Search for the cell housing the specified text and yield its (x, y) center coordinate. 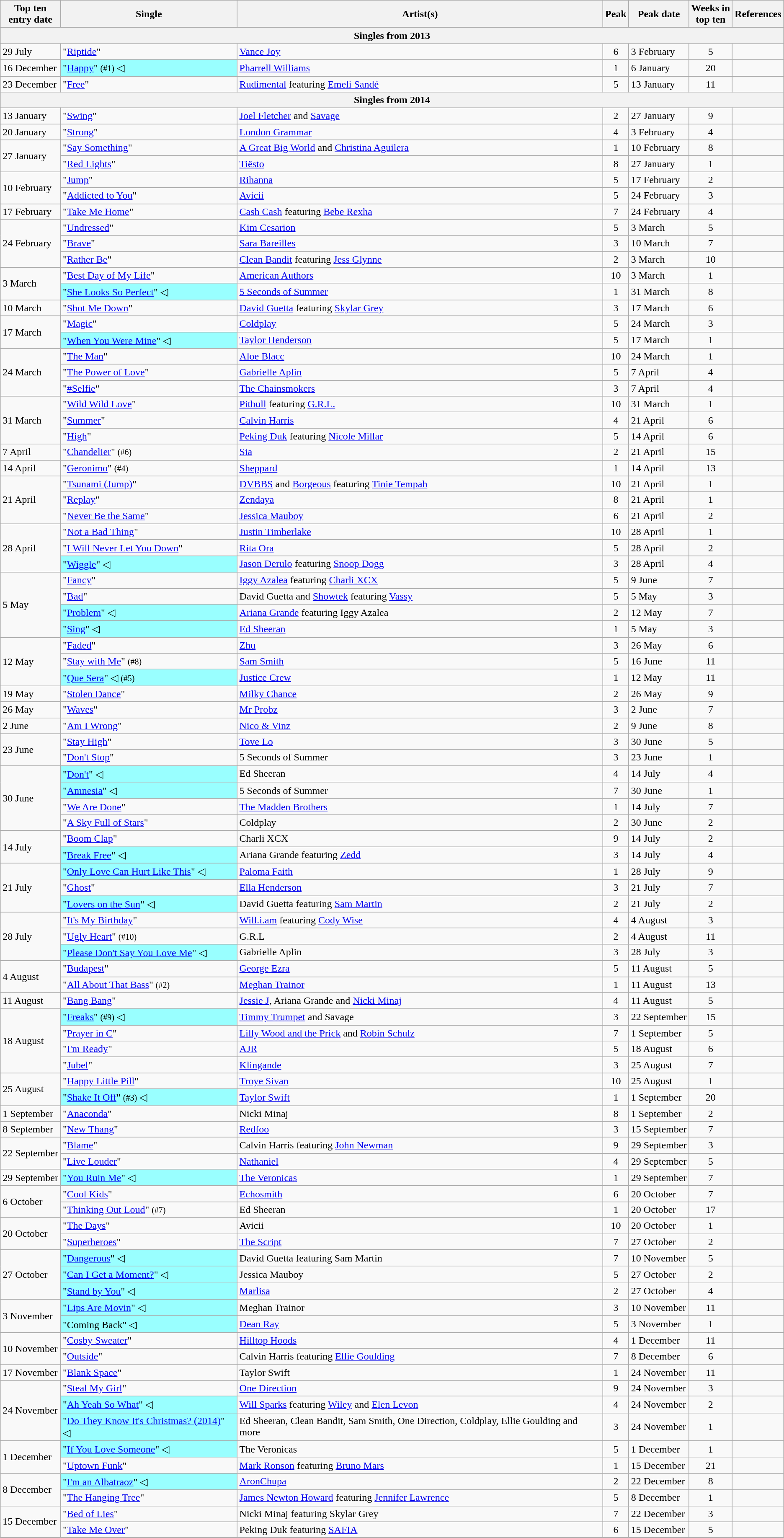
Sara Bareilles (420, 243)
"Free" (149, 84)
"Best Day of My Life" (149, 275)
"Tsunami (Jump)" (149, 484)
Iggy Azalea featuring Charli XCX (420, 580)
"A Sky Full of Stars" (149, 822)
17 (711, 1210)
Nicki Minaj featuring Skylar Grey (420, 1514)
Dean Ray (420, 1324)
"Shot Me Down" (149, 308)
"It's My Birthday" (149, 920)
"Bang Bang" (149, 1000)
"I'm an Albatraoz" ◁ (149, 1481)
"Stand by You" ◁ (149, 1291)
Timmy Trumpet and Savage (420, 1017)
"Chandelier" (#6) (149, 452)
"Ghost" (149, 888)
Kim Cesarion (420, 227)
"Bed of Lies" (149, 1514)
"Addicted to You" (149, 196)
Sam Smith (420, 661)
"Jubel" (149, 1065)
Jessie J, Ariana Grande and Nicki Minaj (420, 1000)
The Chainsmokers (420, 388)
Will.i.am featuring Cody Wise (420, 920)
"Do They Know It's Christmas? (2014)" ◁ (149, 1427)
Jason Derulo featuring Snoop Dogg (420, 564)
"Superheroes" (149, 1241)
Redfoo (420, 1130)
Peking Duk featuring SAFIA (420, 1530)
"Can I Get a Moment?" ◁ (149, 1274)
19 May (31, 694)
"Undressed" (149, 227)
Ariana Grande featuring Iggy Azalea (420, 613)
Justin Timberlake (420, 532)
Taylor Henderson (420, 340)
Mr Probz (420, 710)
"Stolen Dance" (149, 694)
"Am I Wrong" (149, 726)
"Fancy" (149, 580)
"I'm Ready" (149, 1049)
London Grammar (420, 132)
A Great Big World and Christina Aguilera (420, 148)
"Ah Yeah So What" ◁ (149, 1405)
Joel Fletcher and Savage (420, 116)
"All About That Bass" (#2) (149, 985)
6 January (659, 68)
DVBBS and Borgeous featuring Tinie Tempah (420, 484)
"Don't Stop" (149, 757)
Klingande (420, 1065)
Will Sparks featuring Wiley and Elen Levon (420, 1405)
"Please Don't Say You Love Me" ◁ (149, 952)
"Amnesia" ◁ (149, 791)
"Problem" ◁ (149, 613)
Calvin Harris (420, 420)
"Break Free" ◁ (149, 855)
Zhu (420, 645)
"Lips Are Movin" ◁ (149, 1308)
15 September (659, 1130)
Rita Ora (420, 548)
Vance Joy (420, 52)
Hilltop Hoods (420, 1340)
Singles from 2013 (392, 36)
George Ezra (420, 969)
"Wild Wild Love" (149, 404)
"Thinking Out Loud" (#7) (149, 1210)
16 December (31, 68)
"Que Sera" ◁ (#5) (149, 677)
Ed Sheeran, Clean Bandit, Sam Smith, One Direction, Coldplay, Ellie Goulding and more (420, 1427)
"Cool Kids" (149, 1194)
"The Power of Love" (149, 372)
Rihanna (420, 180)
"Live Louder" (149, 1161)
Peak (616, 14)
Charli XCX (420, 838)
"Say Something" (149, 148)
17 November (31, 1372)
Justice Crew (420, 677)
Sia (420, 452)
"Riptide" (149, 52)
"Wiggle" ◁ (149, 564)
Pharrell Williams (420, 68)
"Uptown Funk" (149, 1465)
"She Looks So Perfect" ◁ (149, 292)
"Jump" (149, 180)
"Summer" (149, 420)
Marlisa (420, 1291)
"Outside" (149, 1356)
Nicki Minaj (420, 1113)
AJR (420, 1049)
David Guetta and Showtek featuring Vassy (420, 596)
"Lovers on the Sun" ◁ (149, 904)
Rudimental featuring Emeli Sandé (420, 84)
Tiësto (420, 164)
Singles from 2014 (392, 100)
Artist(s) (420, 14)
Clean Bandit featuring Jess Glynne (420, 259)
8 September (31, 1130)
Aloe Blacc (420, 357)
"Steal My Girl" (149, 1388)
6 October (31, 1202)
"Never Be the Same" (149, 516)
"Coming Back" ◁ (149, 1324)
Nico & Vinz (420, 726)
"Swing" (149, 116)
Ariana Grande featuring Zedd (420, 855)
"Blank Space" (149, 1372)
"The Days" (149, 1225)
Calvin Harris featuring Ellie Goulding (420, 1356)
The Madden Brothers (420, 806)
Sheppard (420, 468)
"Replay" (149, 500)
Mark Ronson featuring Bruno Mars (420, 1465)
Milky Chance (420, 694)
20 January (31, 132)
"Waves" (149, 710)
"Happy" (#1) ◁ (149, 68)
Single (149, 14)
"Strong" (149, 132)
"If You Love Someone" ◁ (149, 1449)
"Red Lights" (149, 164)
Ella Henderson (420, 888)
Top tenentry date (31, 14)
"Only Love Can Hurt Like This" ◁ (149, 871)
"Blame" (149, 1145)
"I Will Never Let You Down" (149, 548)
"Ugly Heart" (#10) (149, 936)
"Stay with Me" (#8) (149, 661)
"Faded" (149, 645)
"When You Were Mine" ◁ (149, 340)
"You Ruin Me" ◁ (149, 1178)
References (758, 14)
Peking Duk featuring Nicole Millar (420, 436)
Peak date (659, 14)
Calvin Harris featuring John Newman (420, 1145)
"We Are Done" (149, 806)
Troye Sivan (420, 1081)
"Shake It Off" (#3) ◁ (149, 1097)
29 July (31, 52)
One Direction (420, 1388)
Lilly Wood and the Prick and Robin Schulz (420, 1033)
"Anaconda" (149, 1113)
"Not a Bad Thing" (149, 532)
16 June (659, 661)
"Don't" ◁ (149, 774)
David Guetta featuring Skylar Grey (420, 308)
Zendaya (420, 500)
Echosmith (420, 1194)
"New Thang" (149, 1130)
AronChupa (420, 1481)
"The Man" (149, 357)
"Sing" ◁ (149, 629)
G.R.L (420, 936)
"Take Me Home" (149, 212)
"Rather Be" (149, 259)
"The Hanging Tree" (149, 1498)
Paloma Faith (420, 871)
"Budapest" (149, 969)
"Bad" (149, 596)
"Stay High" (149, 742)
23 December (31, 84)
"Prayer in C" (149, 1033)
"Freaks" (#9) ◁ (149, 1017)
21 (711, 1465)
Weeks intop ten (711, 14)
"Cosby Sweater" (149, 1340)
Cash Cash featuring Bebe Rexha (420, 212)
"Boom Clap" (149, 838)
"#Selfie" (149, 388)
Pitbull featuring G.R.L. (420, 404)
"High" (149, 436)
James Newton Howard featuring Jennifer Lawrence (420, 1498)
The Script (420, 1241)
Nathaniel (420, 1161)
American Authors (420, 275)
"Geronimo" (#4) (149, 468)
Tove Lo (420, 742)
"Happy Little Pill" (149, 1081)
"Take Me Over" (149, 1530)
"Dangerous" ◁ (149, 1258)
"Brave" (149, 243)
"Magic" (149, 324)
